For the text-containing cell, return its midpoint in [x, y] coordinate format. 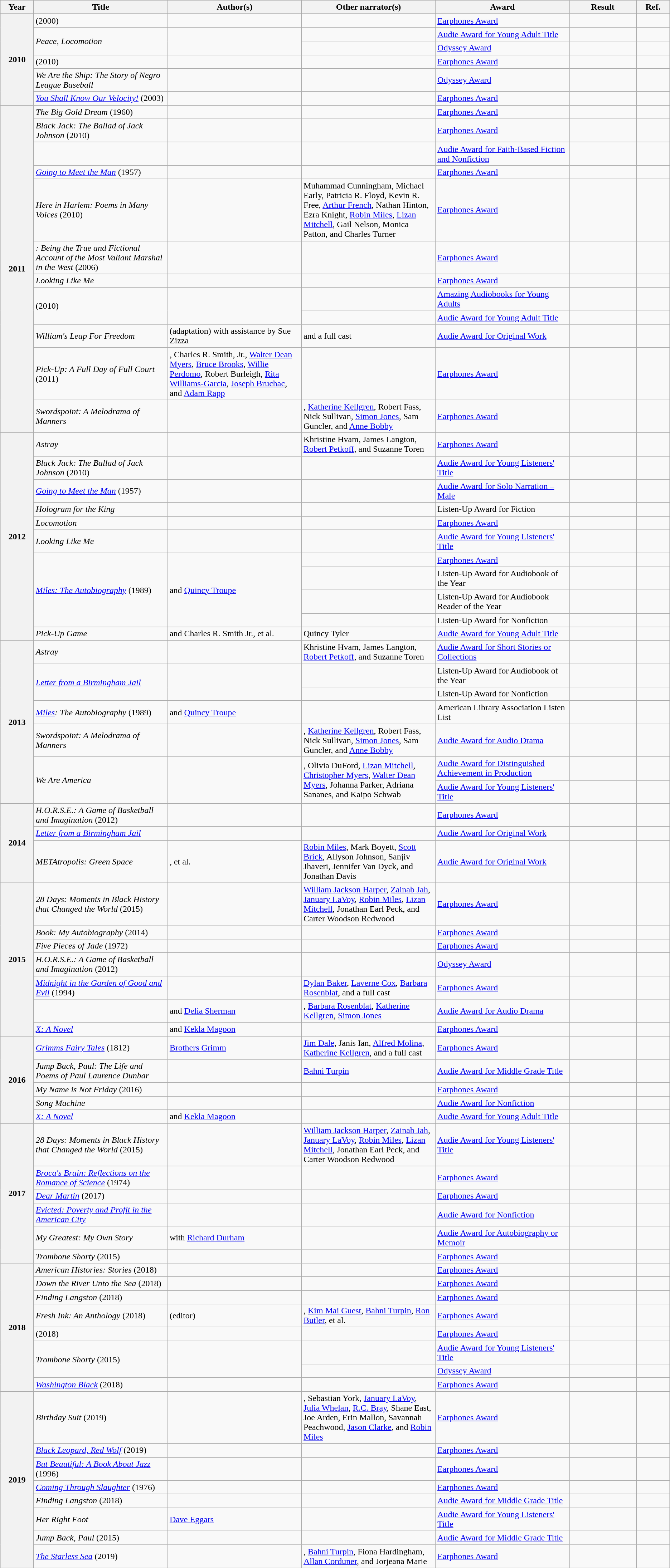
Locomotion [101, 523]
American Library Association Listen List [502, 712]
Coming Through Slaughter (1976) [101, 1487]
But Beautiful: A Book About Jazz (1996) [101, 1469]
Bahni Turpin [368, 1071]
Dave Eggars [234, 1519]
2014 [17, 843]
Audie Award for Autobiography or Memoir [502, 1238]
Listen-Up Award for Fiction [502, 509]
My Name is Not Friday (2016) [101, 1089]
Pick-Up: A Full Day of Full Court (2011) [101, 374]
Grimms Fairy Tales (1812) [101, 1048]
2011 [17, 269]
We Are America [101, 780]
2015 [17, 959]
American Histories: Stories (2018) [101, 1270]
Birthday Suit (2019) [101, 1417]
: Being the True and Fictional Account of the Most Valiant Marshal in the West (2006) [101, 258]
Robin Miles, Mark Boyett, Scott Brick, Allyson Johnson, Sanjiv Jhaveri, Jennifer Van Dyck, and Jonathan Davis [368, 861]
Jump Back, Paul: The Life and Poems of Paul Laurence Dunbar [101, 1071]
Down the River Unto the Sea (2018) [101, 1283]
Brothers Grimm [234, 1048]
Pick-Up Game [101, 634]
Dear Martin (2017) [101, 1196]
We Are the Ship: The Story of Negro League Baseball [101, 80]
(2018) [101, 1334]
(editor) [234, 1315]
Broca's Brain: Reflections on the Romance of Science (1974) [101, 1177]
, Barbara Rosenblat, Katherine Kellgren, Simon Jones [368, 1011]
Midnight in the Garden of Good and Evil (1994) [101, 987]
, Bahni Turpin, Fiona Hardingham, Allan Corduner, and Jorjeana Marie [368, 1556]
Title [101, 7]
Other narrator(s) [368, 7]
and a full cast [368, 336]
Book: My Autobiography (2014) [101, 932]
Award [502, 7]
Listen-Up Award for Audiobook Reader of the Year [502, 602]
Here in Harlem: Poems in Many Voices (2010) [101, 210]
The Big Gold Dream (1960) [101, 112]
Jim Dale, Janis Ian, Alfred Molina, Katherine Kellgren, and a full cast [368, 1048]
2018 [17, 1327]
, Olivia DuFord, Lizan Mitchell, Christopher Myers, Walter Dean Myers, Johanna Parker, Adriana Sananes, and Kaipo Schwab [368, 780]
Five Pieces of Jade (1972) [101, 946]
, Charles R. Smith, Jr., Walter Dean Myers, Bruce Brooks, Willie Perdomo, Robert Burleigh, Rita Williams-Garcia, Joseph Bruchac, and Adam Rapp [234, 374]
Hologram for the King [101, 509]
and Charles R. Smith Jr., et al. [234, 634]
Audie Award for Distinguished Achievement in Production [502, 768]
Amazing Audiobooks for Young Adults [502, 299]
, Sebastian York, January LaVoy, Julia Whelan, R.C. Bray, Shane East, Joe Arden, Erin Mallon, Savannah Peachwood, Jason Clarke, and Robin Miles [368, 1417]
(adaptation) with assistance by Sue Zizza [234, 336]
Audie Award for Faith-Based Fiction and Nonfiction [502, 154]
and Delia Sherman [234, 1011]
Song Machine [101, 1103]
You Shall Know Our Velocity! (2003) [101, 98]
2016 [17, 1080]
Ref. [653, 7]
Audie Award for Short Stories or Collections [502, 652]
, et al. [234, 861]
Fresh Ink: An Anthology (2018) [101, 1315]
William's Leap For Freedom [101, 336]
Dylan Baker, Laverne Cox, Barbara Rosenblat, and a full cast [368, 987]
Washington Black (2018) [101, 1385]
2012 [17, 536]
Author(s) [234, 7]
Her Right Foot [101, 1519]
Peace, Locomotion [101, 41]
The Starless Sea (2019) [101, 1556]
2010 [17, 59]
Audie Award for Solo Narration – Male [502, 491]
Evicted: Poverty and Profit in the American City [101, 1215]
METAtropolis: Green Space [101, 861]
with Richard Durham [234, 1238]
2019 [17, 1480]
Quincy Tyler [368, 634]
, Kim Mai Guest, Bahni Turpin, Ron Butler, et al. [368, 1315]
(2000) [101, 21]
2013 [17, 722]
Year [17, 7]
Jump Back, Paul (2015) [101, 1538]
2017 [17, 1193]
My Greatest: My Own Story [101, 1238]
Result [603, 7]
Black Leopard, Red Wolf (2019) [101, 1450]
